Search for the cell housing the specified text and yield its (x, y) center coordinate. 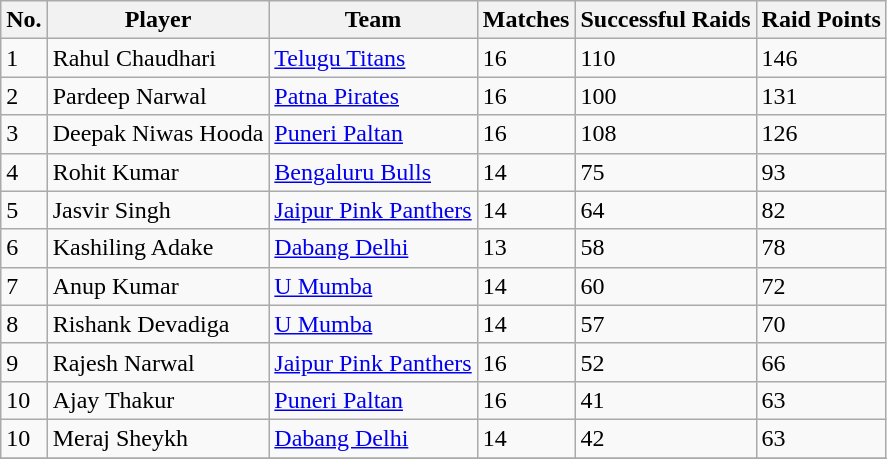
Meraj Sheykh (158, 438)
100 (666, 96)
6 (24, 248)
9 (24, 362)
5 (24, 210)
78 (821, 248)
1 (24, 58)
Team (373, 20)
70 (821, 324)
Rahul Chaudhari (158, 58)
2 (24, 96)
Matches (526, 20)
Rajesh Narwal (158, 362)
Anup Kumar (158, 286)
4 (24, 172)
Raid Points (821, 20)
8 (24, 324)
131 (821, 96)
108 (666, 134)
66 (821, 362)
52 (666, 362)
Kashiling Adake (158, 248)
146 (821, 58)
64 (666, 210)
58 (666, 248)
Player (158, 20)
Patna Pirates (373, 96)
Successful Raids (666, 20)
41 (666, 400)
60 (666, 286)
Ajay Thakur (158, 400)
Rohit Kumar (158, 172)
No. (24, 20)
93 (821, 172)
Jasvir Singh (158, 210)
Deepak Niwas Hooda (158, 134)
Bengaluru Bulls (373, 172)
3 (24, 134)
Pardeep Narwal (158, 96)
75 (666, 172)
82 (821, 210)
72 (821, 286)
126 (821, 134)
42 (666, 438)
Telugu Titans (373, 58)
7 (24, 286)
57 (666, 324)
110 (666, 58)
Rishank Devadiga (158, 324)
13 (526, 248)
